Locate the cell with the specified text and output its (X, Y) center coordinate. 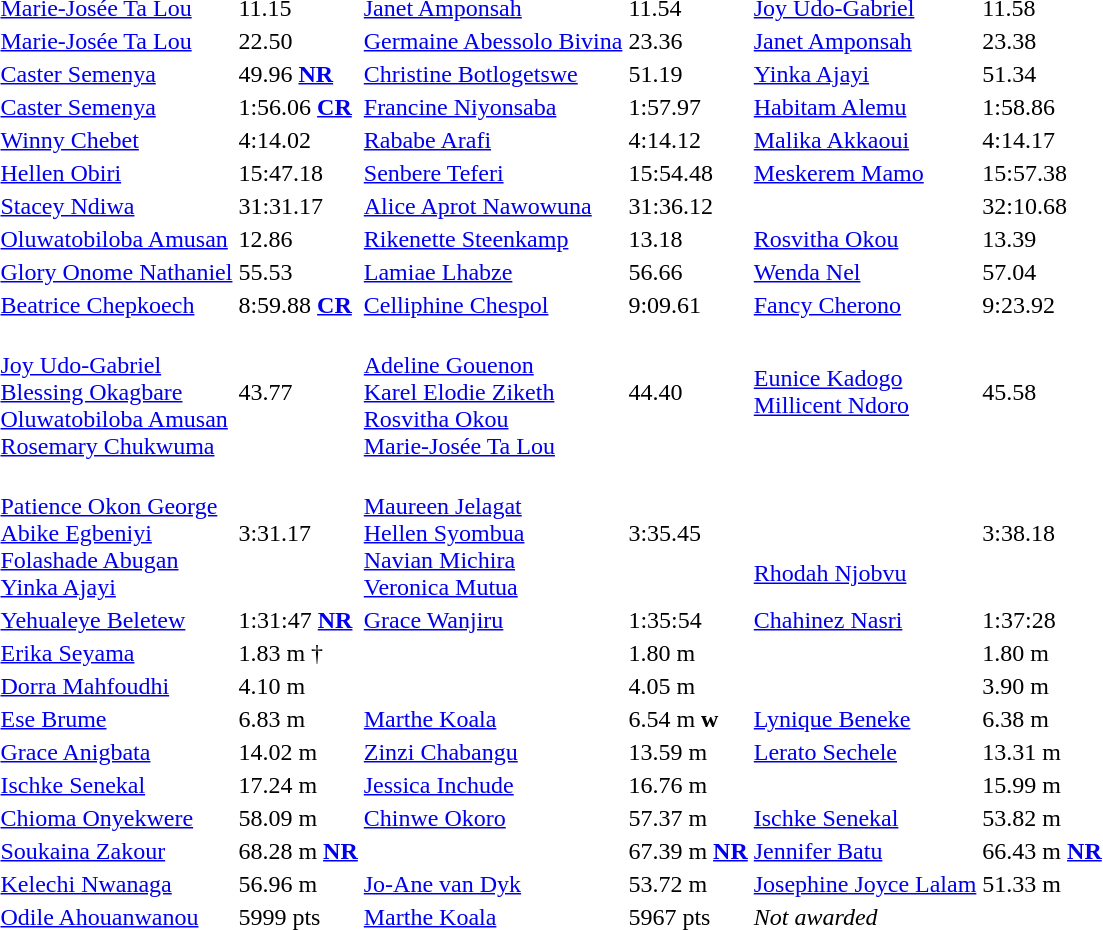
55.53 (298, 272)
9:09.61 (688, 305)
6.83 m (298, 719)
49.96 NR (298, 74)
15.99 m (1042, 785)
Lamiae Lhabze (493, 272)
3:35.45 (688, 533)
4:14.02 (298, 140)
31:31.17 (298, 206)
51.33 m (1042, 884)
Alice Aprot Nawowuna (493, 206)
Grace Wanjiru (493, 620)
4:14.12 (688, 140)
Habitam Alemu (865, 107)
45.58 (1042, 392)
Lynique Beneke (865, 719)
Zinzi Chabangu (493, 752)
6.54 m w (688, 719)
Chinwe Okoro (493, 818)
Maureen JelagatHellen SyombuaNavian MichiraVeronica Mutua (493, 533)
14.02 m (298, 752)
51.34 (1042, 74)
Janet Amponsah (865, 41)
Celliphine Chespol (493, 305)
1:56.06 CR (298, 107)
Ischke Senekal (865, 818)
6.38 m (1042, 719)
56.66 (688, 272)
Marthe Koala (493, 719)
31:36.12 (688, 206)
4.05 m (688, 686)
57.04 (1042, 272)
56.96 m (298, 884)
3.90 m (1042, 686)
Jo-Ane van Dyk (493, 884)
53.72 m (688, 884)
13.31 m (1042, 752)
Wenda Nel (865, 272)
Chahinez Nasri (865, 620)
Malika Akkaoui (865, 140)
Francine Niyonsaba (493, 107)
44.40 (688, 392)
Eunice KadogoMillicent Ndoro (865, 392)
13.18 (688, 239)
13.39 (1042, 239)
Rosvitha Okou (865, 239)
4:14.17 (1042, 140)
Fancy Cherono (865, 305)
12.86 (298, 239)
43.77 (298, 392)
Germaine Abessolo Bivina (493, 41)
17.24 m (298, 785)
16.76 m (688, 785)
Lerato Sechele (865, 752)
53.82 m (1042, 818)
15:57.38 (1042, 173)
9:23.92 (1042, 305)
51.19 (688, 74)
23.38 (1042, 41)
Rababe Arafi (493, 140)
Christine Botlogetswe (493, 74)
58.09 m (298, 818)
1.83 m † (298, 653)
1:57.97 (688, 107)
1:58.86 (1042, 107)
57.37 m (688, 818)
66.43 m NR (1042, 851)
32:10.68 (1042, 206)
Yinka Ajayi (865, 74)
15:54.48 (688, 173)
Senbere Teferi (493, 173)
3:31.17 (298, 533)
4.10 m (298, 686)
1:37:28 (1042, 620)
68.28 m NR (298, 851)
15:47.18 (298, 173)
67.39 m NR (688, 851)
Adeline GouenonKarel Elodie ZikethRosvitha OkouMarie-Josée Ta Lou (493, 392)
22.50 (298, 41)
Rikenette Steenkamp (493, 239)
1:35:54 (688, 620)
Meskerem Mamo (865, 173)
Jessica Inchude (493, 785)
8:59.88 CR (298, 305)
13.59 m (688, 752)
Rhodah Njobvu (865, 533)
23.36 (688, 41)
Jennifer Batu (865, 851)
Josephine Joyce Lalam (865, 884)
1:31:47 NR (298, 620)
3:38.18 (1042, 533)
